Pinpoint the cell where the given text exists, returning its (x, y) midpoint coordinate. 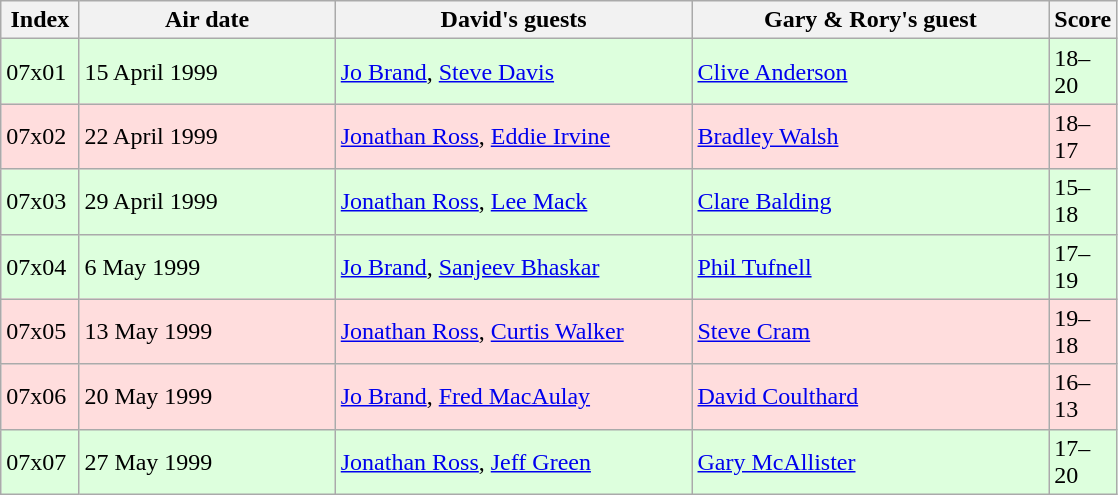
Clare Balding (870, 202)
07x03 (40, 202)
Phil Tufnell (870, 266)
Jonathan Ross, Curtis Walker (514, 332)
18–20 (1083, 72)
Jo Brand, Steve Davis (514, 72)
Jo Brand, Sanjeev Bhaskar (514, 266)
Jo Brand, Fred MacAulay (514, 396)
Bradley Walsh (870, 136)
Clive Anderson (870, 72)
19–18 (1083, 332)
18–17 (1083, 136)
17–19 (1083, 266)
07x05 (40, 332)
15–18 (1083, 202)
22 April 1999 (207, 136)
David Coulthard (870, 396)
17–20 (1083, 462)
Index (40, 20)
16–13 (1083, 396)
20 May 1999 (207, 396)
Gary McAllister (870, 462)
Air date (207, 20)
07x07 (40, 462)
07x06 (40, 396)
07x01 (40, 72)
6 May 1999 (207, 266)
13 May 1999 (207, 332)
Steve Cram (870, 332)
07x02 (40, 136)
29 April 1999 (207, 202)
Jonathan Ross, Lee Mack (514, 202)
David's guests (514, 20)
Jonathan Ross, Jeff Green (514, 462)
07x04 (40, 266)
27 May 1999 (207, 462)
15 April 1999 (207, 72)
Score (1083, 20)
Gary & Rory's guest (870, 20)
Jonathan Ross, Eddie Irvine (514, 136)
